Scan for the cell matching the given text and deliver its [X, Y] coordinate at center. 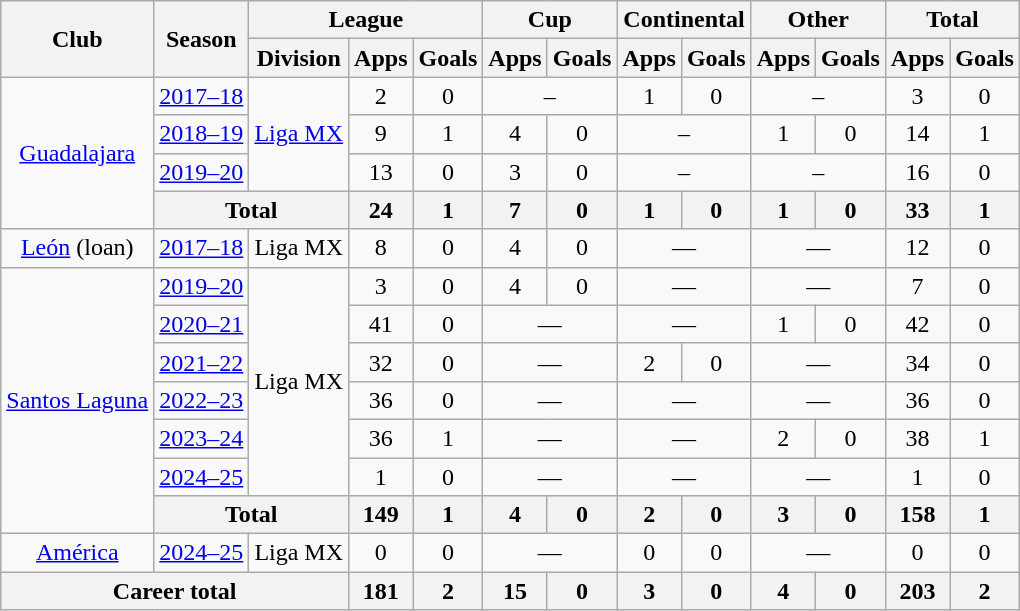
8 [381, 248]
Season [202, 39]
12 [917, 248]
Other [818, 20]
14 [917, 134]
Career total [175, 591]
Santos Laguna [78, 400]
149 [381, 515]
Cup [550, 20]
9 [381, 134]
2023–24 [202, 438]
2022–23 [202, 400]
Guadalajara [78, 153]
158 [917, 515]
Club [78, 39]
34 [917, 362]
181 [381, 591]
38 [917, 438]
2018–19 [202, 134]
203 [917, 591]
15 [515, 591]
León (loan) [78, 248]
2020–21 [202, 324]
América [78, 553]
League [366, 20]
33 [917, 210]
Division [299, 58]
24 [381, 210]
32 [381, 362]
16 [917, 172]
Continental [684, 20]
13 [381, 172]
2021–22 [202, 362]
42 [917, 324]
41 [381, 324]
